Return [X, Y] of the center of cell containing provided text 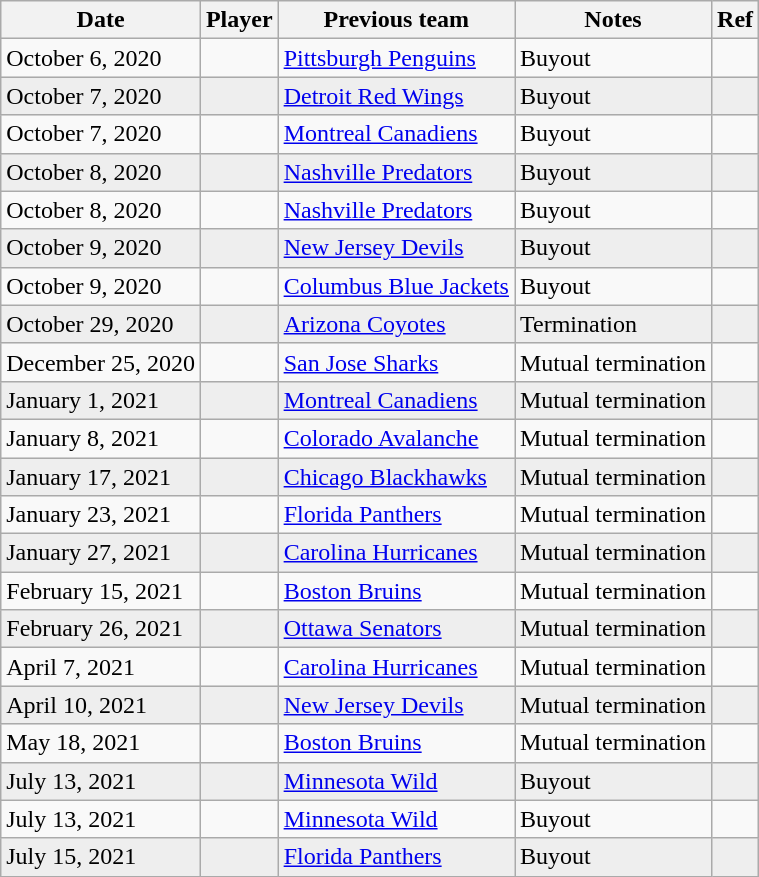
Arizona Coyotes [396, 324]
Pittsburgh Penguins [396, 58]
Ref [736, 20]
January 8, 2021 [101, 438]
April 10, 2021 [101, 705]
February 26, 2021 [101, 629]
January 23, 2021 [101, 515]
January 27, 2021 [101, 553]
San Jose Sharks [396, 362]
Detroit Red Wings [396, 96]
May 18, 2021 [101, 743]
Ottawa Senators [396, 629]
April 7, 2021 [101, 667]
October 29, 2020 [101, 324]
December 25, 2020 [101, 362]
Date [101, 20]
Previous team [396, 20]
July 15, 2021 [101, 857]
Chicago Blackhawks [396, 477]
Notes [612, 20]
Player [239, 20]
January 17, 2021 [101, 477]
October 6, 2020 [101, 58]
January 1, 2021 [101, 400]
Termination [612, 324]
February 15, 2021 [101, 591]
Columbus Blue Jackets [396, 286]
Colorado Avalanche [396, 438]
